Capture the cell that displays the provided text and extract its (X, Y) central coordinate. 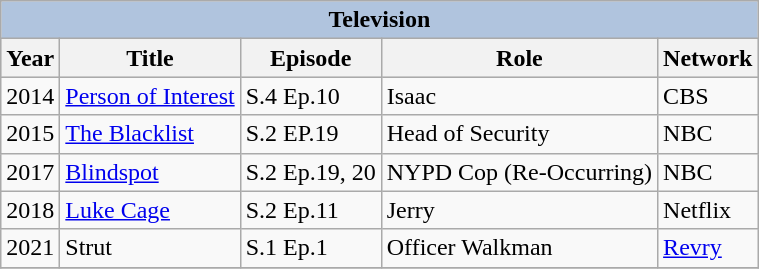
The Blacklist (150, 134)
Television (380, 20)
S.2 Ep.11 (310, 210)
Luke Cage (150, 210)
Person of Interest (150, 96)
Year (30, 58)
S.2 EP.19 (310, 134)
Netflix (708, 210)
2015 (30, 134)
Network (708, 58)
Blindspot (150, 172)
Strut (150, 248)
Isaac (519, 96)
S.2 Ep.19, 20 (310, 172)
Jerry (519, 210)
NYPD Cop (Re-Occurring) (519, 172)
2018 (30, 210)
2017 (30, 172)
S.4 Ep.10 (310, 96)
Role (519, 58)
CBS (708, 96)
Head of Security (519, 134)
2014 (30, 96)
S.1 Ep.1 (310, 248)
Episode (310, 58)
Revry (708, 248)
Title (150, 58)
2021 (30, 248)
Officer Walkman (519, 248)
